Identify which cell holds the provided text, then report its [x, y] central coordinate. 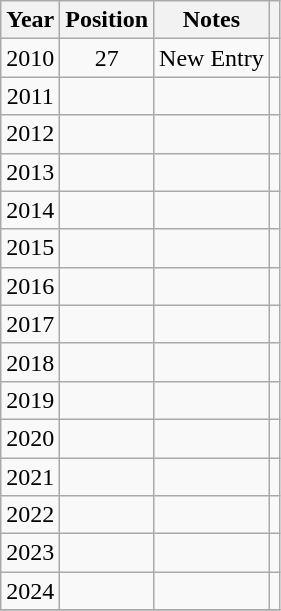
2016 [30, 286]
2021 [30, 477]
2017 [30, 324]
2013 [30, 172]
2012 [30, 134]
New Entry [212, 58]
Position [107, 20]
2011 [30, 96]
2022 [30, 515]
2024 [30, 591]
27 [107, 58]
2014 [30, 210]
Notes [212, 20]
2010 [30, 58]
2023 [30, 553]
2018 [30, 362]
2015 [30, 248]
2019 [30, 400]
2020 [30, 438]
Year [30, 20]
